Provide the [x, y] coordinate of the cell's center where the given text is located.  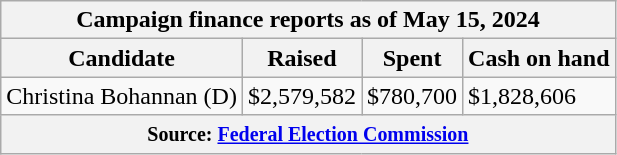
Spent [412, 58]
Campaign finance reports as of May 15, 2024 [308, 20]
$2,579,582 [302, 96]
Candidate [122, 58]
Cash on hand [539, 58]
$1,828,606 [539, 96]
Source: Federal Election Commission [308, 134]
$780,700 [412, 96]
Raised [302, 58]
Christina Bohannan (D) [122, 96]
